Locate the cell with the specified text and output its (X, Y) center coordinate. 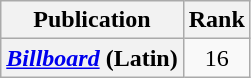
Rank (216, 20)
16 (216, 58)
Publication (92, 20)
Billboard (Latin) (92, 58)
